For the text-containing cell, return its midpoint in [X, Y] coordinate format. 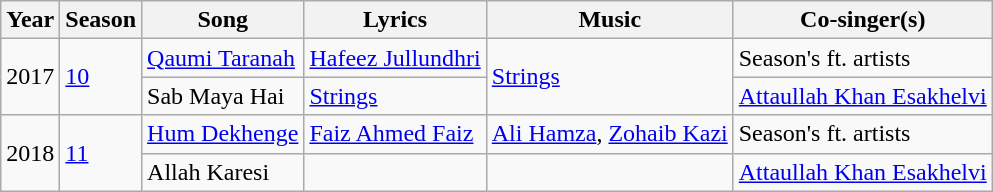
10 [101, 77]
Hum Dekhenge [223, 134]
Lyrics [395, 20]
Faiz Ahmed Faiz [395, 134]
Ali Hamza, Zohaib Kazi [610, 134]
Qaumi Taranah [223, 58]
Year [30, 20]
Hafeez Jullundhri [395, 58]
Season [101, 20]
Music [610, 20]
2018 [30, 153]
Song [223, 20]
2017 [30, 77]
Co-singer(s) [862, 20]
Sab Maya Hai [223, 96]
Allah Karesi [223, 172]
11 [101, 153]
